Search for the cell housing the specified text and yield its (x, y) center coordinate. 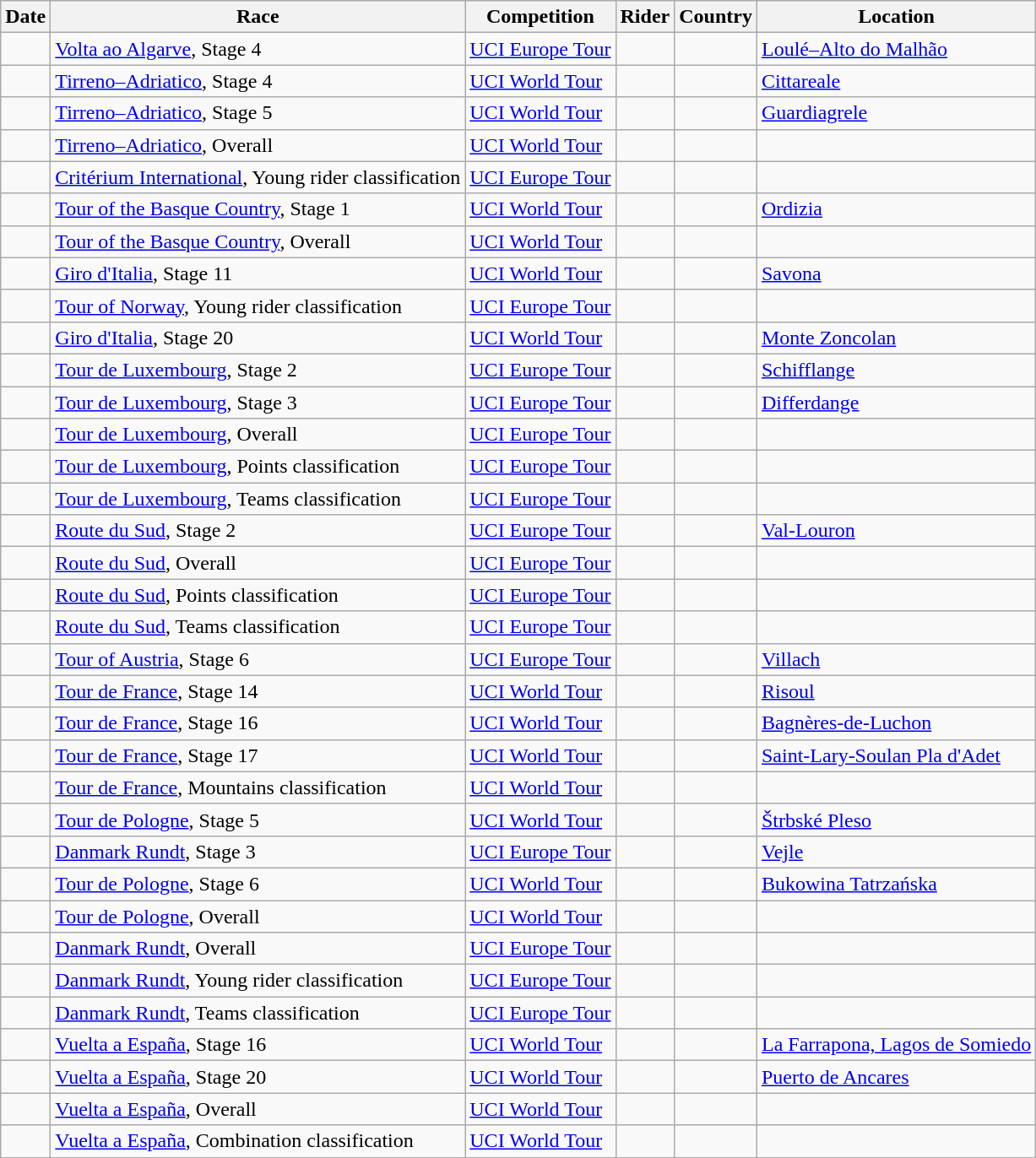
Race (258, 17)
Tirreno–Adriatico, Stage 4 (258, 81)
Guardiagrele (896, 113)
Danmark Rundt, Young rider classification (258, 981)
Tour of Norway, Young rider classification (258, 306)
Puerto de Ancares (896, 1077)
Tour of the Basque Country, Stage 1 (258, 209)
Tour de Luxembourg, Stage 2 (258, 370)
Vejle (896, 852)
Villach (896, 659)
Tirreno–Adriatico, Overall (258, 145)
Country (716, 17)
Bukowina Tatrzańska (896, 884)
Vuelta a España, Stage 16 (258, 1045)
Critérium International, Young rider classification (258, 177)
Tour de Pologne, Stage 5 (258, 820)
Danmark Rundt, Teams classification (258, 1013)
Bagnères-de-Luchon (896, 723)
Route du Sud, Overall (258, 563)
Risoul (896, 691)
Rider (645, 17)
Tour de France, Stage 16 (258, 723)
Tour de Pologne, Overall (258, 916)
Volta ao Algarve, Stage 4 (258, 49)
Route du Sud, Points classification (258, 595)
Štrbské Pleso (896, 820)
Saint-Lary-Soulan Pla d'Adet (896, 755)
Giro d'Italia, Stage 11 (258, 273)
Competition (540, 17)
Giro d'Italia, Stage 20 (258, 338)
Tour of Austria, Stage 6 (258, 659)
Vuelta a España, Combination classification (258, 1141)
Danmark Rundt, Overall (258, 949)
Route du Sud, Teams classification (258, 627)
Tour of the Basque Country, Overall (258, 241)
Tour de Luxembourg, Stage 3 (258, 403)
Location (896, 17)
Tour de France, Stage 14 (258, 691)
Tour de Luxembourg, Teams classification (258, 499)
Differdange (896, 403)
Schifflange (896, 370)
Savona (896, 273)
La Farrapona, Lagos de Somiedo (896, 1045)
Tour de Pologne, Stage 6 (258, 884)
Tour de France, Stage 17 (258, 755)
Danmark Rundt, Stage 3 (258, 852)
Ordizia (896, 209)
Cittareale (896, 81)
Monte Zoncolan (896, 338)
Vuelta a España, Stage 20 (258, 1077)
Tour de Luxembourg, Points classification (258, 467)
Tour de France, Mountains classification (258, 787)
Date (25, 17)
Route du Sud, Stage 2 (258, 531)
Loulé–Alto do Malhão (896, 49)
Tour de Luxembourg, Overall (258, 435)
Vuelta a España, Overall (258, 1109)
Tirreno–Adriatico, Stage 5 (258, 113)
Val-Louron (896, 531)
